From the cell containing the given text, extract its center point as [x, y] coordinate. 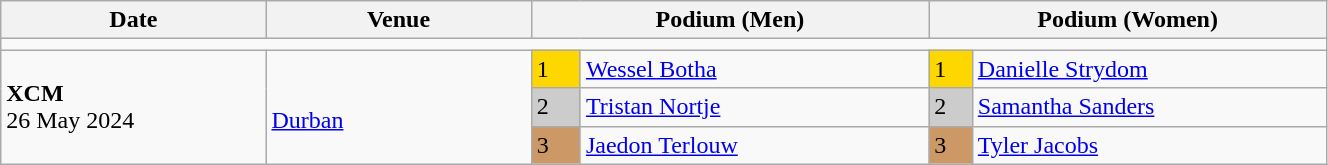
Samantha Sanders [1149, 107]
Tristan Nortje [754, 107]
Podium (Women) [1128, 20]
Tyler Jacobs [1149, 145]
Jaedon Terlouw [754, 145]
Venue [398, 20]
Date [134, 20]
Durban [398, 107]
XCM 26 May 2024 [134, 107]
Danielle Strydom [1149, 69]
Wessel Botha [754, 69]
Podium (Men) [730, 20]
